Capture the cell that displays the provided text and extract its (x, y) central coordinate. 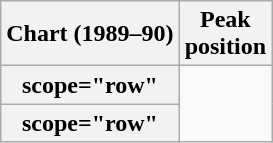
Peakposition (225, 34)
Chart (1989–90) (90, 34)
